Detect which cell encompasses the target text, then output its [x, y] center coordinate. 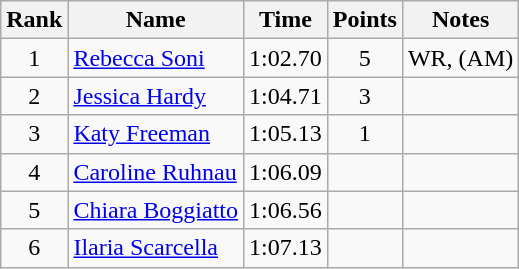
Notes [460, 20]
4 [34, 172]
Points [364, 20]
1:05.13 [286, 134]
Time [286, 20]
1:02.70 [286, 58]
Rebecca Soni [156, 58]
Chiara Boggiatto [156, 210]
Name [156, 20]
Rank [34, 20]
Ilaria Scarcella [156, 248]
1:07.13 [286, 248]
2 [34, 96]
6 [34, 248]
Jessica Hardy [156, 96]
Katy Freeman [156, 134]
1:04.71 [286, 96]
Caroline Ruhnau [156, 172]
1:06.09 [286, 172]
WR, (AM) [460, 58]
1:06.56 [286, 210]
